From the cell containing the given text, extract its center point as (X, Y) coordinate. 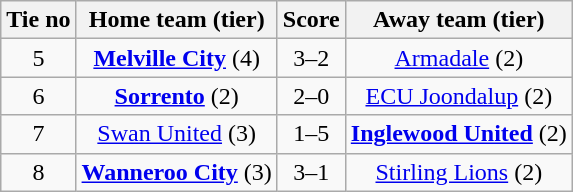
Armadale (2) (458, 58)
2–0 (311, 96)
6 (38, 96)
Score (311, 20)
Home team (tier) (176, 20)
Tie no (38, 20)
5 (38, 58)
Swan United (3) (176, 134)
Sorrento (2) (176, 96)
Away team (tier) (458, 20)
ECU Joondalup (2) (458, 96)
Inglewood United (2) (458, 134)
3–1 (311, 172)
8 (38, 172)
1–5 (311, 134)
7 (38, 134)
3–2 (311, 58)
Wanneroo City (3) (176, 172)
Stirling Lions (2) (458, 172)
Melville City (4) (176, 58)
